Return [x, y] of the center of cell containing provided text 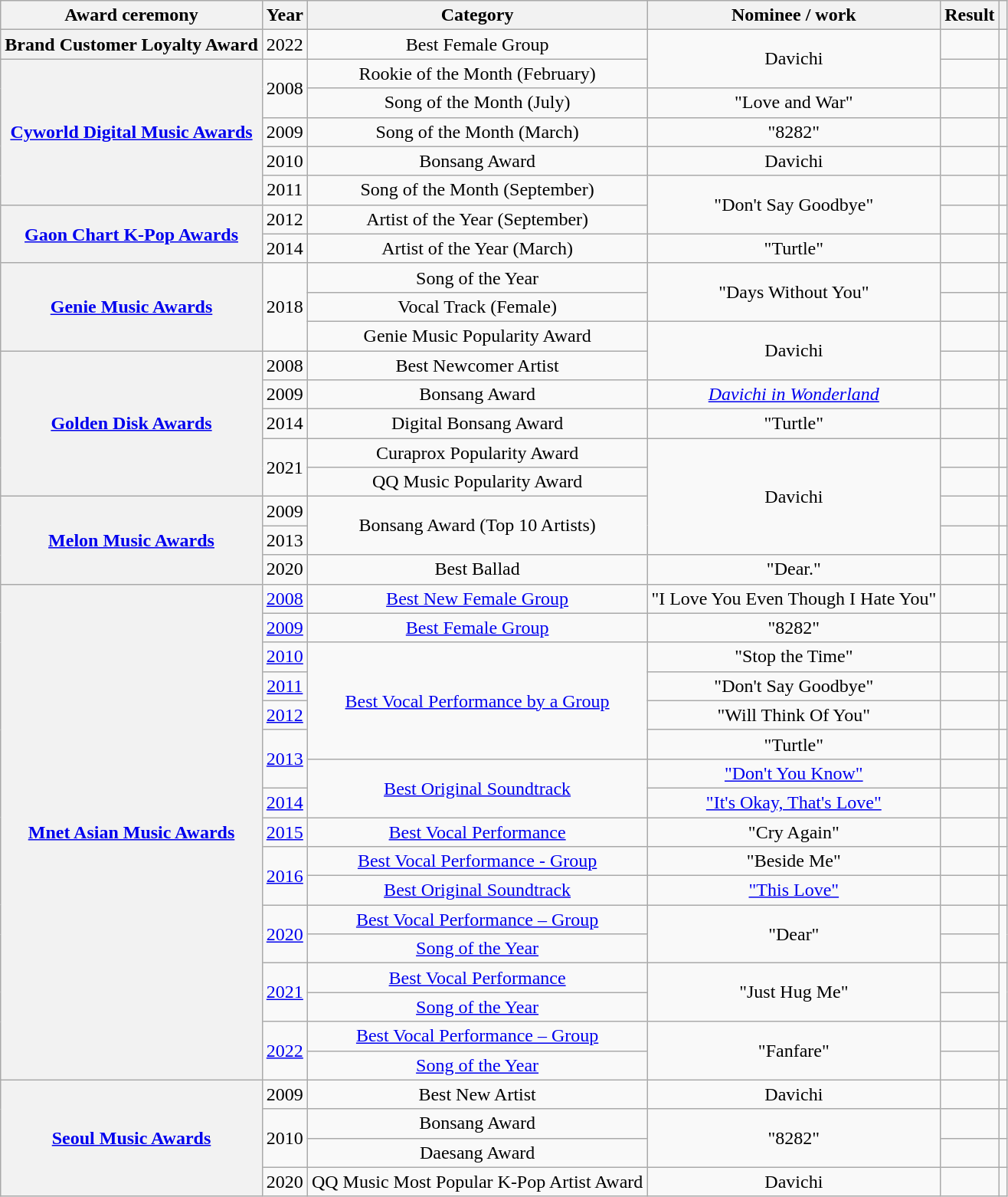
"I Love You Even Though I Hate You" [794, 598]
"It's Okay, That's Love" [794, 802]
Digital Bonsang Award [477, 424]
Song of the Month (March) [477, 132]
Melon Music Awards [132, 540]
Brand Customer Loyalty Award [132, 44]
Golden Disk Awards [132, 424]
Cyworld Digital Music Awards [132, 132]
Best Vocal Performance by a Group [477, 700]
Nominee / work [794, 15]
"Cry Again" [794, 831]
Artist of the Year (September) [477, 219]
QQ Music Popularity Award [477, 482]
Artist of the Year (March) [477, 248]
Curaprox Popularity Award [477, 453]
Best Newcomer Artist [477, 366]
"Stop the Time" [794, 657]
Best New Female Group [477, 598]
Song of the Month (September) [477, 190]
Mnet Asian Music Awards [132, 832]
"Just Hug Me" [794, 992]
"Will Think Of You" [794, 715]
Genie Music Popularity Award [477, 336]
Rookie of the Month (February) [477, 74]
Gaon Chart K-Pop Awards [132, 234]
Seoul Music Awards [132, 1138]
"Days Without You" [794, 292]
Result [970, 15]
Davichi in Wonderland [794, 395]
Bonsang Award (Top 10 Artists) [477, 526]
Best Vocal Performance - Group [477, 861]
2015 [285, 831]
QQ Music Most Popular K-Pop Artist Award [477, 1182]
Daesang Award [477, 1153]
Year [285, 15]
"This Love" [794, 890]
Genie Music Awards [132, 307]
Award ceremony [132, 15]
"Don't You Know" [794, 773]
"Dear" [794, 934]
Category [477, 15]
2018 [285, 307]
Best New Artist [477, 1094]
"Fanfare" [794, 1051]
"Love and War" [794, 103]
"Beside Me" [794, 861]
Song of the Month (July) [477, 103]
Best Ballad [477, 569]
Vocal Track (Female) [477, 307]
"Dear." [794, 569]
2016 [285, 876]
